Identify which cell holds the provided text, then report its (X, Y) central coordinate. 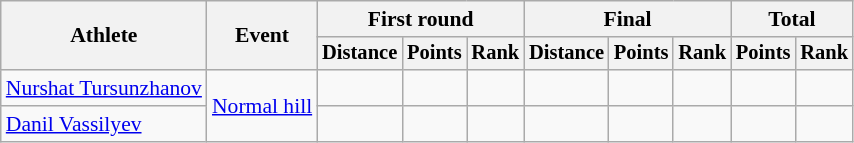
Danil Vassilyev (104, 124)
Normal hill (262, 106)
Final (628, 19)
Total (792, 19)
First round (420, 19)
Athlete (104, 36)
Nurshat Tursunzhanov (104, 88)
Event (262, 36)
